Search for the cell housing the specified text and yield its (X, Y) center coordinate. 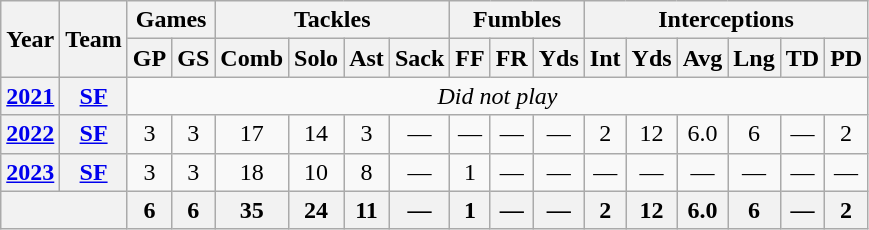
10 (316, 172)
8 (367, 172)
Solo (316, 58)
Avg (702, 58)
Sack (419, 58)
Interceptions (726, 20)
17 (252, 134)
11 (367, 210)
Team (94, 39)
Tackles (332, 20)
2023 (30, 172)
Games (170, 20)
35 (252, 210)
Fumbles (518, 20)
GS (194, 58)
FF (470, 58)
Year (30, 39)
GP (149, 58)
18 (252, 172)
14 (316, 134)
2022 (30, 134)
Int (605, 58)
TD (802, 58)
2021 (30, 96)
Comb (252, 58)
24 (316, 210)
FR (512, 58)
Ast (367, 58)
PD (846, 58)
Did not play (497, 96)
Lng (754, 58)
